Search for the cell housing the specified text and yield its [X, Y] center coordinate. 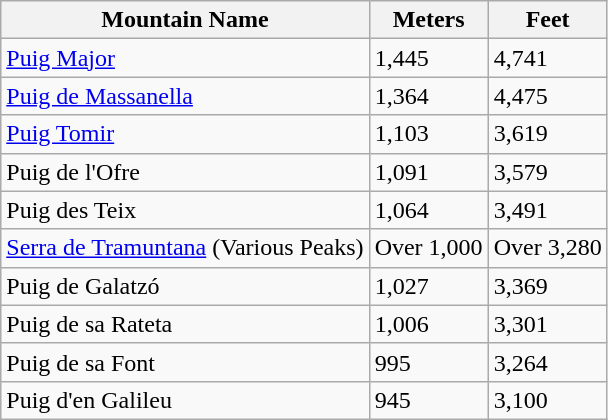
Puig de l'Ofre [185, 172]
Puig d'en Galileu [185, 400]
Over 1,000 [428, 248]
3,619 [548, 134]
3,301 [548, 324]
4,475 [548, 96]
Puig Tomir [185, 134]
945 [428, 400]
4,741 [548, 58]
3,369 [548, 286]
Mountain Name [185, 20]
1,445 [428, 58]
Puig de Galatzó [185, 286]
Serra de Tramuntana (Various Peaks) [185, 248]
Puig des Teix [185, 210]
3,100 [548, 400]
Puig de sa Font [185, 362]
Over 3,280 [548, 248]
3,264 [548, 362]
Meters [428, 20]
Puig de sa Rateta [185, 324]
3,579 [548, 172]
1,006 [428, 324]
995 [428, 362]
1,364 [428, 96]
1,103 [428, 134]
Feet [548, 20]
Puig Major [185, 58]
Puig de Massanella [185, 96]
1,091 [428, 172]
3,491 [548, 210]
1,027 [428, 286]
1,064 [428, 210]
